Locate the cell with the specified text and output its [X, Y] center coordinate. 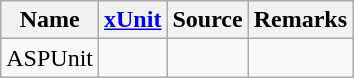
Remarks [300, 20]
ASPUnit [50, 58]
Source [208, 20]
Name [50, 20]
xUnit [133, 20]
